Pinpoint the cell where the given text exists, returning its [X, Y] midpoint coordinate. 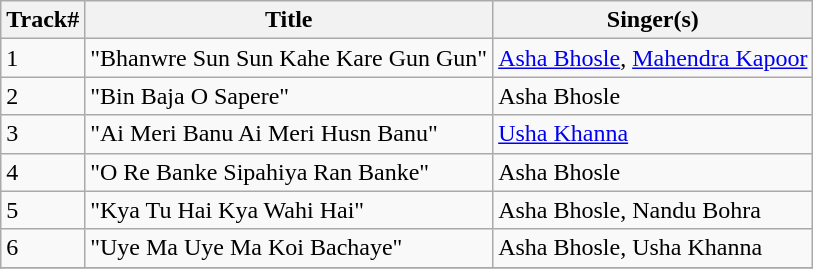
"Uye Ma Uye Ma Koi Bachaye" [289, 248]
"Ai Meri Banu Ai Meri Husn Banu" [289, 134]
1 [43, 58]
3 [43, 134]
Title [289, 20]
Singer(s) [653, 20]
Asha Bhosle, Mahendra Kapoor [653, 58]
5 [43, 210]
Asha Bhosle, Nandu Bohra [653, 210]
2 [43, 96]
"Bhanwre Sun Sun Kahe Kare Gun Gun" [289, 58]
Track# [43, 20]
"O Re Banke Sipahiya Ran Banke" [289, 172]
"Bin Baja O Sapere" [289, 96]
Asha Bhosle, Usha Khanna [653, 248]
6 [43, 248]
Usha Khanna [653, 134]
"Kya Tu Hai Kya Wahi Hai" [289, 210]
4 [43, 172]
